Find where the given text appears and provide that cell's center as [X, Y] coordinate. 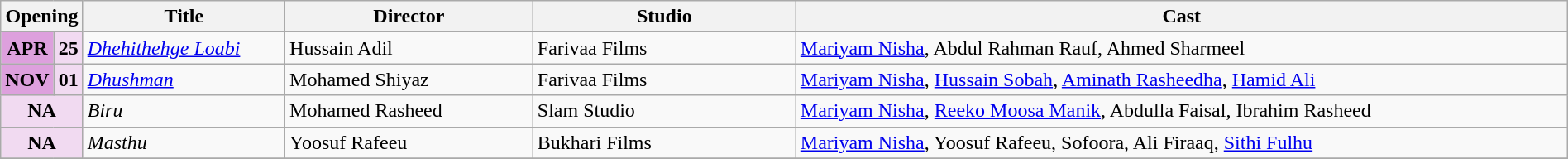
NOV [27, 79]
Studio [664, 17]
Mohamed Shiyaz [409, 79]
Yoosuf Rafeeu [409, 142]
Director [409, 17]
Dhushman [184, 79]
Slam Studio [664, 111]
Bukhari Films [664, 142]
Hussain Adil [409, 48]
Mohamed Rasheed [409, 111]
Mariyam Nisha, Yoosuf Rafeeu, Sofoora, Ali Firaaq, Sithi Fulhu [1181, 142]
Dhehithehge Loabi [184, 48]
Mariyam Nisha, Hussain Sobah, Aminath Rasheedha, Hamid Ali [1181, 79]
Mariyam Nisha, Abdul Rahman Rauf, Ahmed Sharmeel [1181, 48]
25 [68, 48]
Biru [184, 111]
Cast [1181, 17]
Mariyam Nisha, Reeko Moosa Manik, Abdulla Faisal, Ibrahim Rasheed [1181, 111]
Opening [41, 17]
01 [68, 79]
Masthu [184, 142]
APR [27, 48]
Title [184, 17]
